For the text-containing cell, return its midpoint in [X, Y] coordinate format. 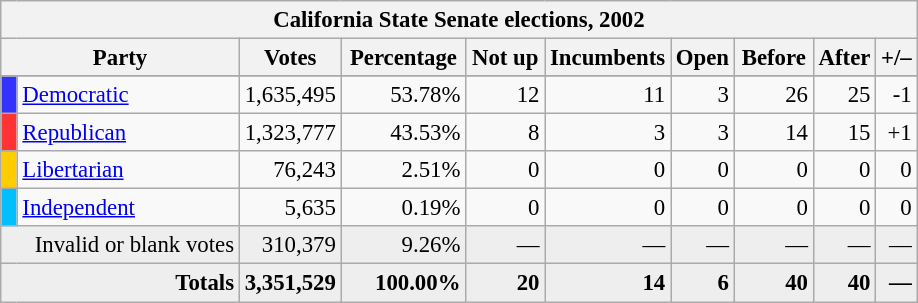
1,635,495 [290, 95]
310,379 [290, 245]
25 [844, 95]
8 [506, 133]
Votes [290, 58]
9.26% [404, 245]
11 [608, 95]
Party [120, 58]
-1 [896, 95]
6 [703, 283]
20 [506, 283]
Invalid or blank votes [120, 245]
Independent [128, 208]
76,243 [290, 170]
Democratic [128, 95]
0.19% [404, 208]
26 [774, 95]
5,635 [290, 208]
Totals [120, 283]
15 [844, 133]
1,323,777 [290, 133]
Open [703, 58]
43.53% [404, 133]
12 [506, 95]
After [844, 58]
Libertarian [128, 170]
Republican [128, 133]
+1 [896, 133]
53.78% [404, 95]
Incumbents [608, 58]
100.00% [404, 283]
3,351,529 [290, 283]
Percentage [404, 58]
California State Senate elections, 2002 [459, 20]
2.51% [404, 170]
Not up [506, 58]
Before [774, 58]
+/– [896, 58]
